Return [X, Y] of the center of cell containing provided text 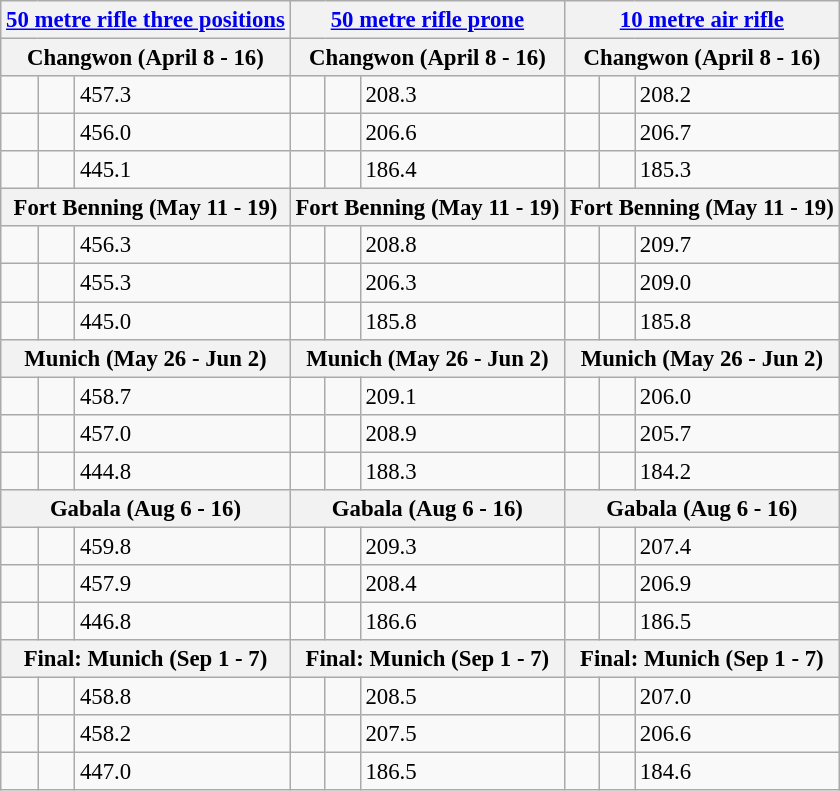
456.3 [183, 245]
446.8 [183, 621]
206.7 [738, 133]
188.3 [462, 471]
205.7 [738, 433]
186.4 [462, 170]
208.9 [462, 433]
445.1 [183, 170]
458.7 [183, 396]
208.5 [462, 697]
445.0 [183, 321]
457.9 [183, 584]
209.0 [738, 283]
209.1 [462, 396]
184.2 [738, 471]
207.5 [462, 734]
10 metre air rifle [702, 20]
206.0 [738, 396]
207.4 [738, 546]
458.8 [183, 697]
456.0 [183, 133]
457.3 [183, 95]
50 metre rifle three positions [146, 20]
185.3 [738, 170]
208.8 [462, 245]
208.4 [462, 584]
209.3 [462, 546]
455.3 [183, 283]
447.0 [183, 772]
184.6 [738, 772]
50 metre rifle prone [427, 20]
208.2 [738, 95]
457.0 [183, 433]
458.2 [183, 734]
206.3 [462, 283]
208.3 [462, 95]
444.8 [183, 471]
207.0 [738, 697]
186.6 [462, 621]
209.7 [738, 245]
206.9 [738, 584]
459.8 [183, 546]
